Find where the given text appears and provide that cell's center as (X, Y) coordinate. 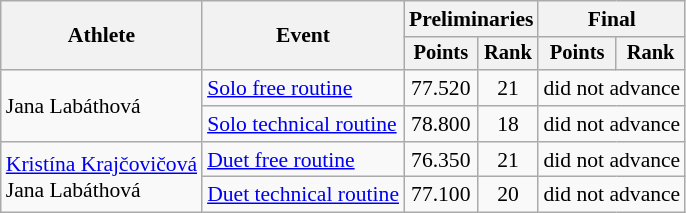
77.100 (441, 195)
Preliminaries (471, 19)
18 (508, 124)
78.800 (441, 124)
76.350 (441, 160)
Duet technical routine (303, 195)
Event (303, 36)
Jana Labáthová (102, 106)
20 (508, 195)
Solo technical routine (303, 124)
Solo free routine (303, 88)
Duet free routine (303, 160)
Athlete (102, 36)
Kristína KrajčovičováJana Labáthová (102, 178)
77.520 (441, 88)
Final (612, 19)
